Return the (X, Y) coordinate for the center point of the cell that contains the specified text.  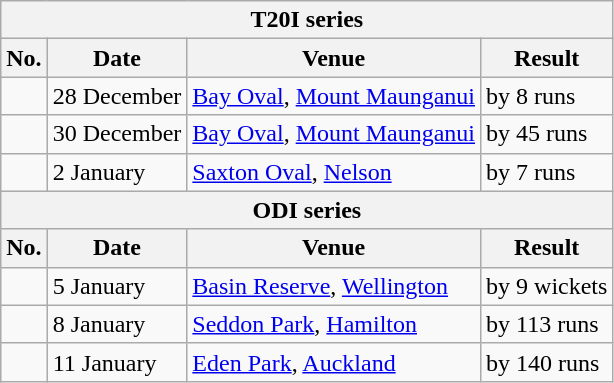
ODI series (307, 210)
30 December (117, 134)
by 8 runs (547, 96)
by 113 runs (547, 324)
Saxton Oval, Nelson (334, 172)
11 January (117, 362)
Seddon Park, Hamilton (334, 324)
Basin Reserve, Wellington (334, 286)
28 December (117, 96)
8 January (117, 324)
2 January (117, 172)
by 7 runs (547, 172)
5 January (117, 286)
by 45 runs (547, 134)
by 140 runs (547, 362)
by 9 wickets (547, 286)
Eden Park, Auckland (334, 362)
T20I series (307, 20)
